Determine the [X, Y] coordinate at the center of the cell enclosing the given text.  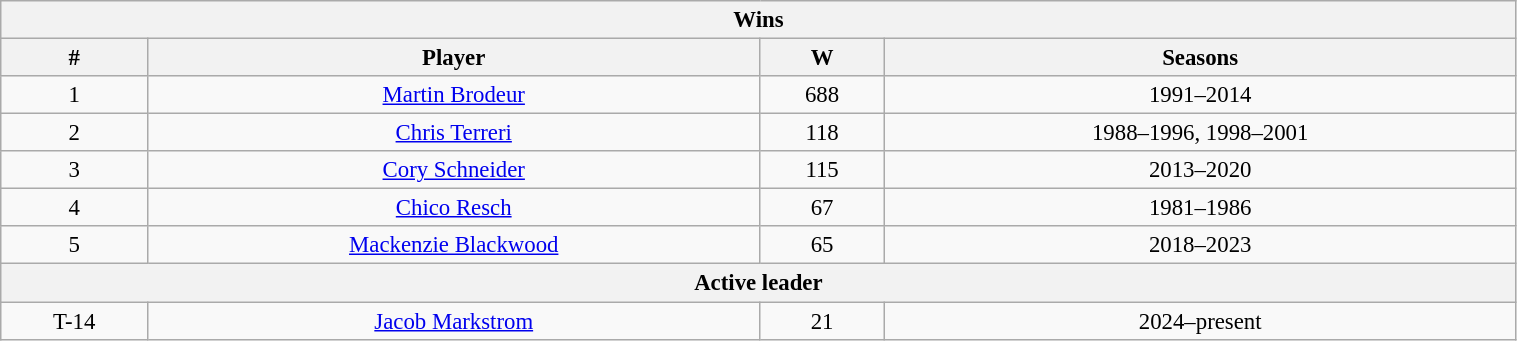
65 [822, 245]
Chris Terreri [454, 133]
Active leader [758, 283]
Cory Schneider [454, 170]
2 [74, 133]
Martin Brodeur [454, 95]
Seasons [1200, 58]
118 [822, 133]
4 [74, 208]
115 [822, 170]
1981–1986 [1200, 208]
1991–2014 [1200, 95]
W [822, 58]
T-14 [74, 321]
67 [822, 208]
# [74, 58]
2013–2020 [1200, 170]
Jacob Markstrom [454, 321]
2024–present [1200, 321]
Chico Resch [454, 208]
3 [74, 170]
1 [74, 95]
Mackenzie Blackwood [454, 245]
Player [454, 58]
5 [74, 245]
1988–1996, 1998–2001 [1200, 133]
688 [822, 95]
2018–2023 [1200, 245]
21 [822, 321]
Wins [758, 20]
